Return [x, y] of the center of cell containing provided text 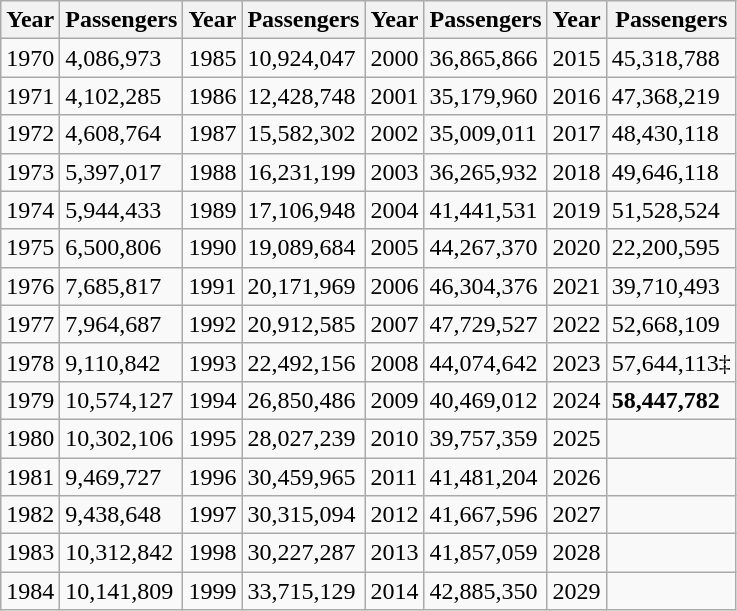
2016 [576, 96]
5,944,433 [122, 210]
2013 [394, 553]
4,102,285 [122, 96]
41,667,596 [486, 515]
1974 [30, 210]
2028 [576, 553]
7,964,687 [122, 324]
2026 [576, 477]
1977 [30, 324]
10,141,809 [122, 591]
47,368,219 [671, 96]
2019 [576, 210]
35,009,011 [486, 134]
12,428,748 [304, 96]
9,469,727 [122, 477]
6,500,806 [122, 248]
1970 [30, 58]
47,729,527 [486, 324]
41,857,059 [486, 553]
4,086,973 [122, 58]
1996 [212, 477]
52,668,109 [671, 324]
44,074,642 [486, 362]
1973 [30, 172]
2021 [576, 286]
10,574,127 [122, 400]
1989 [212, 210]
2003 [394, 172]
10,312,842 [122, 553]
57,644,113‡ [671, 362]
10,302,106 [122, 438]
2001 [394, 96]
35,179,960 [486, 96]
1979 [30, 400]
1981 [30, 477]
4,608,764 [122, 134]
2020 [576, 248]
28,027,239 [304, 438]
1983 [30, 553]
2022 [576, 324]
45,318,788 [671, 58]
9,110,842 [122, 362]
41,481,204 [486, 477]
1986 [212, 96]
26,850,486 [304, 400]
30,315,094 [304, 515]
2010 [394, 438]
36,265,932 [486, 172]
1978 [30, 362]
1998 [212, 553]
2006 [394, 286]
19,089,684 [304, 248]
1985 [212, 58]
22,492,156 [304, 362]
1984 [30, 591]
2004 [394, 210]
1995 [212, 438]
2009 [394, 400]
51,528,524 [671, 210]
44,267,370 [486, 248]
1971 [30, 96]
17,106,948 [304, 210]
2015 [576, 58]
2014 [394, 591]
20,171,969 [304, 286]
42,885,350 [486, 591]
20,912,585 [304, 324]
39,710,493 [671, 286]
2005 [394, 248]
48,430,118 [671, 134]
40,469,012 [486, 400]
1997 [212, 515]
30,227,287 [304, 553]
49,646,118 [671, 172]
30,459,965 [304, 477]
2002 [394, 134]
2011 [394, 477]
33,715,129 [304, 591]
1987 [212, 134]
36,865,866 [486, 58]
5,397,017 [122, 172]
1992 [212, 324]
2027 [576, 515]
2008 [394, 362]
2007 [394, 324]
58,447,782 [671, 400]
1976 [30, 286]
16,231,199 [304, 172]
41,441,531 [486, 210]
22,200,595 [671, 248]
2025 [576, 438]
1980 [30, 438]
39,757,359 [486, 438]
1982 [30, 515]
1988 [212, 172]
1991 [212, 286]
2029 [576, 591]
1994 [212, 400]
1993 [212, 362]
1975 [30, 248]
15,582,302 [304, 134]
1972 [30, 134]
1990 [212, 248]
2018 [576, 172]
10,924,047 [304, 58]
9,438,648 [122, 515]
46,304,376 [486, 286]
2017 [576, 134]
7,685,817 [122, 286]
2023 [576, 362]
2000 [394, 58]
2012 [394, 515]
2024 [576, 400]
1999 [212, 591]
